Capture the cell that displays the provided text and extract its [X, Y] central coordinate. 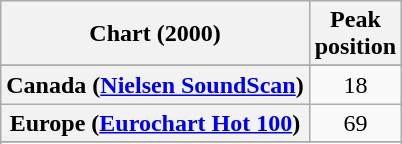
18 [355, 85]
69 [355, 123]
Europe (Eurochart Hot 100) [155, 123]
Canada (Nielsen SoundScan) [155, 85]
Chart (2000) [155, 34]
Peakposition [355, 34]
